Extract the (x, y) coordinate from the center of the cell holding the provided text.  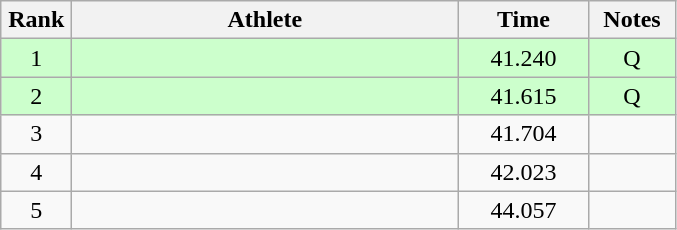
Athlete (265, 20)
1 (36, 58)
5 (36, 210)
44.057 (524, 210)
41.240 (524, 58)
41.615 (524, 96)
Time (524, 20)
3 (36, 134)
Rank (36, 20)
4 (36, 172)
2 (36, 96)
Notes (632, 20)
42.023 (524, 172)
41.704 (524, 134)
